For the text-containing cell, return its midpoint in [x, y] coordinate format. 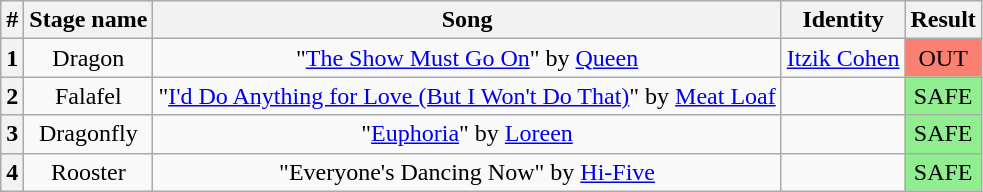
Result [943, 20]
Song [467, 20]
Itzik Cohen [843, 58]
"The Show Must Go On" by Queen [467, 58]
4 [12, 172]
"Everyone's Dancing Now" by Hi-Five [467, 172]
"I'd Do Anything for Love (But I Won't Do That)" by Meat Loaf [467, 96]
Falafel [88, 96]
Identity [843, 20]
1 [12, 58]
Stage name [88, 20]
Dragonfly [88, 134]
2 [12, 96]
"Euphoria" by Loreen [467, 134]
Rooster [88, 172]
Dragon [88, 58]
# [12, 20]
3 [12, 134]
OUT [943, 58]
